Identify which cell holds the provided text, then report its [x, y] central coordinate. 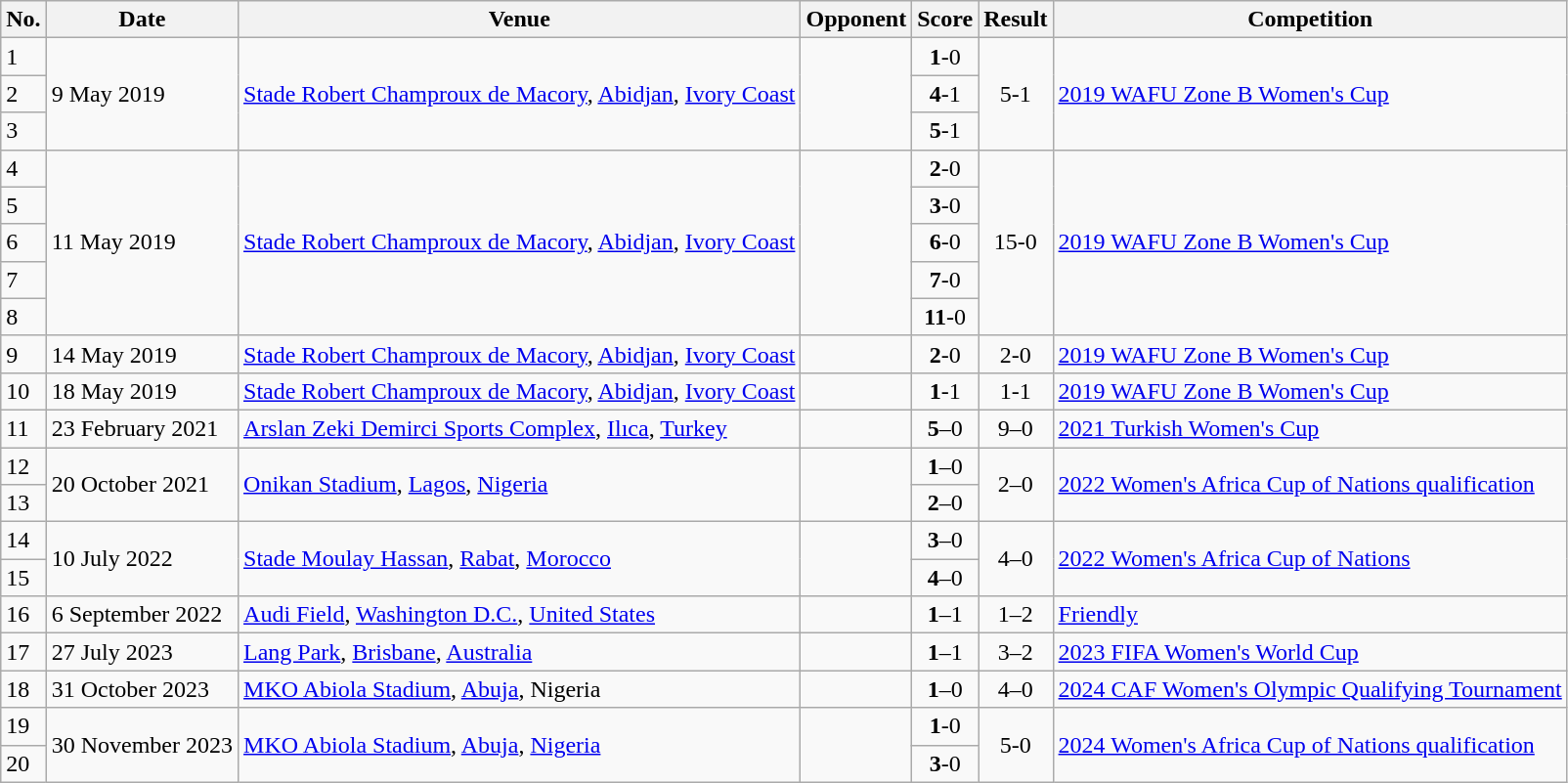
11-0 [945, 317]
2022 Women's Africa Cup of Nations qualification [1310, 485]
Score [945, 20]
5 [23, 205]
1 [23, 57]
14 May 2019 [142, 354]
No. [23, 20]
14 [23, 541]
13 [23, 503]
27 July 2023 [142, 652]
11 May 2019 [142, 242]
10 [23, 391]
15-0 [1016, 242]
5-0 [1016, 745]
2023 FIFA Women's World Cup [1310, 652]
Competition [1310, 20]
2021 Turkish Women's Cup [1310, 428]
9 [23, 354]
Result [1016, 20]
16 [23, 615]
7 [23, 280]
20 October 2021 [142, 485]
2024 CAF Women's Olympic Qualifying Tournament [1310, 689]
Onikan Stadium, Lagos, Nigeria [520, 485]
18 May 2019 [142, 391]
3–0 [945, 541]
Venue [520, 20]
31 October 2023 [142, 689]
12 [23, 466]
8 [23, 317]
15 [23, 578]
4 [23, 168]
2024 Women's Africa Cup of Nations qualification [1310, 745]
20 [23, 763]
17 [23, 652]
Lang Park, Brisbane, Australia [520, 652]
5–0 [945, 428]
3 [23, 131]
2022 Women's Africa Cup of Nations [1310, 559]
Arslan Zeki Demirci Sports Complex, Ilıca, Turkey [520, 428]
19 [23, 726]
4-1 [945, 94]
Date [142, 20]
23 February 2021 [142, 428]
3–2 [1016, 652]
2 [23, 94]
10 July 2022 [142, 559]
6-0 [945, 242]
11 [23, 428]
18 [23, 689]
1–2 [1016, 615]
Friendly [1310, 615]
30 November 2023 [142, 745]
Stade Moulay Hassan, Rabat, Morocco [520, 559]
6 [23, 242]
9 May 2019 [142, 94]
Audi Field, Washington D.C., United States [520, 615]
6 September 2022 [142, 615]
7-0 [945, 280]
Opponent [856, 20]
9–0 [1016, 428]
